Provide the (x, y) coordinate of the cell's center where the given text is located.  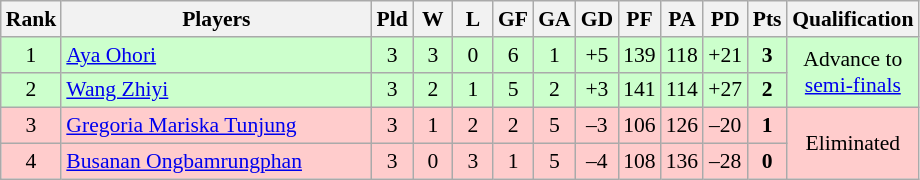
4 (32, 162)
106 (640, 126)
114 (682, 90)
Qualification (852, 19)
Advance to semi-finals (852, 72)
GD (598, 19)
+3 (598, 90)
GA (554, 19)
Players (216, 19)
+5 (598, 55)
+27 (725, 90)
Wang Zhiyi (216, 90)
L (473, 19)
6 (513, 55)
Rank (32, 19)
136 (682, 162)
141 (640, 90)
–20 (725, 126)
+21 (725, 55)
Pld (392, 19)
PD (725, 19)
W (433, 19)
118 (682, 55)
108 (640, 162)
–4 (598, 162)
–3 (598, 126)
Eliminated (852, 144)
Aya Ohori (216, 55)
GF (513, 19)
–28 (725, 162)
PA (682, 19)
Busanan Ongbamrungphan (216, 162)
126 (682, 126)
139 (640, 55)
Gregoria Mariska Tunjung (216, 126)
Pts (767, 19)
PF (640, 19)
